Capture the cell that displays the provided text and extract its [x, y] central coordinate. 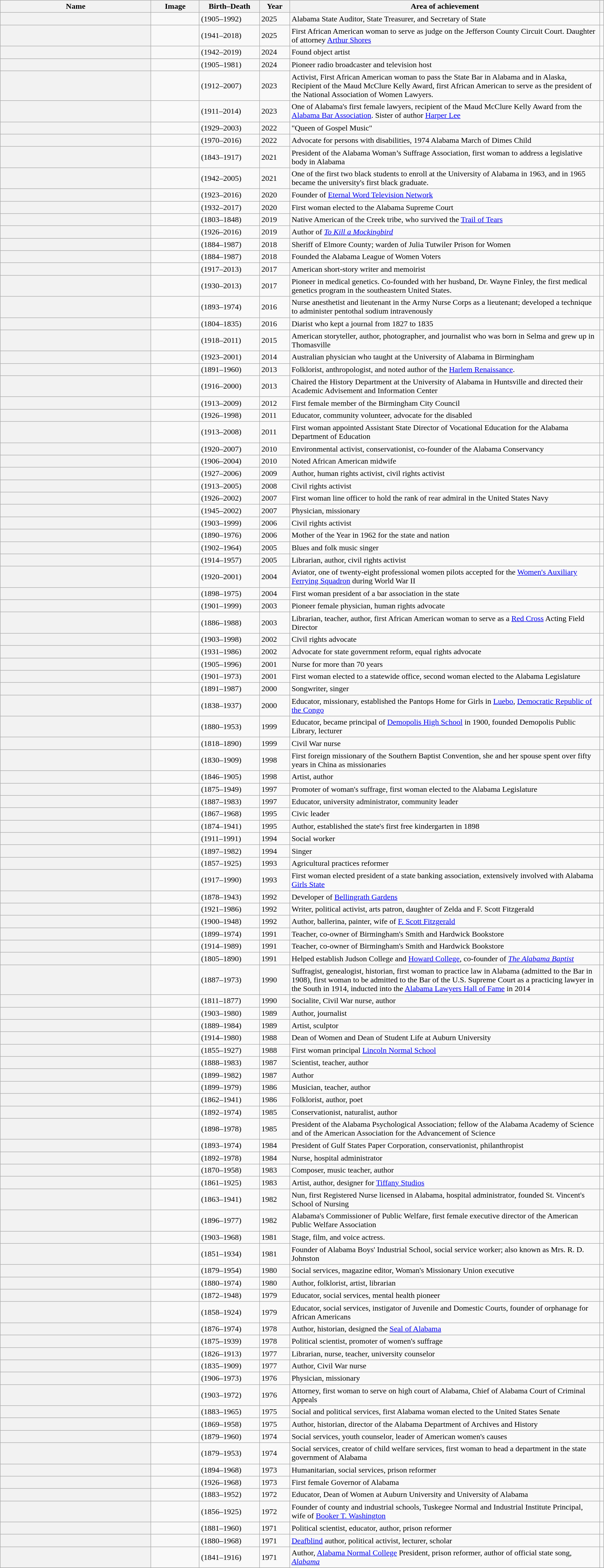
(1841–1916) [229, 1557]
Folklorist, author, poet [445, 1100]
(1856–1925) [229, 1512]
(1818–1890) [229, 743]
(1891–1987) [229, 689]
Founded the Alabama League of Women Voters [445, 257]
(1905–1996) [229, 664]
Author, historian, director of the Alabama Department of Archives and History [445, 1424]
Author, human rights activist, civil rights activist [445, 474]
(1927–2006) [229, 474]
First woman elected to a statewide office, second woman elected to the Alabama Legislature [445, 677]
(1826–1913) [229, 1353]
Pioneer in medical genetics. Co-founded with her husband, Dr. Wayne Finley, the first medical genetics program in the southeastern United States. [445, 286]
Librarian, teacher, author, first African American woman to serve as a Red Cross Acting Field Director [445, 623]
Author of To Kill a Mockingbird [445, 232]
(1805–1890) [229, 959]
(1878–1943) [229, 897]
President of the Alabama Woman’s Suffrage Association, first woman to address a legislative body in Alabama [445, 157]
(1843–1917) [229, 157]
Socialite, Civil War nurse, author [445, 1001]
Pioneer female physician, human rights advocate [445, 606]
One of the first two black students to enroll at the University of Alabama in 1963, and in 1965 became the university's first black graduate. [445, 178]
(1875–1939) [229, 1341]
Educator, became principal of Demopolis High School in 1900, founded Demopolis Public Library, lecturer [445, 727]
(1932–2017) [229, 207]
(1920–2007) [229, 449]
Civic leader [445, 814]
(1891–1960) [229, 369]
(1913–2009) [229, 403]
Scientist, teacher, author [445, 1063]
Native American of the Creek tribe, who survived the Trail of Tears [445, 220]
(1881–1960) [229, 1528]
Nurse for more than 70 years [445, 664]
(1941–2018) [229, 36]
(1887–1973) [229, 980]
Educator, social services, instigator of Juvenile and Domestic Courts, founder of orphanage for African Americans [445, 1312]
Deafblind author, political activist, lecturer, scholar [445, 1540]
(1855–1927) [229, 1050]
Author, Alabama Normal College President, prison reformer, author of official state song, Alabama [445, 1557]
(1931–1986) [229, 652]
Musician, teacher, author [445, 1087]
Nun, first Registered Nurse licensed in Alabama, hospital administrator, founded St. Vincent's School of Nursing [445, 1199]
Noted African American midwife [445, 461]
(1930–2013) [229, 286]
Attorney, first woman to serve on high court of Alabama, Chief of Alabama Court of Criminal Appeals [445, 1395]
Political scientist, promoter of women's suffrage [445, 1341]
(1914–1980) [229, 1038]
(1872–1948) [229, 1295]
Advocate for state government reform, equal rights advocate [445, 652]
First woman elected president of a state banking association, extensively involved with Alabama Girls State [445, 880]
Promoter of woman's suffrage, first woman elected to the Alabama Legislature [445, 789]
American short-story writer and memoirist [445, 269]
Educator, university administrator, community leader [445, 802]
(1918–2011) [229, 340]
(1942–2019) [229, 52]
(1905–1981) [229, 65]
Author, established the state's first free kindergarten in 1898 [445, 826]
(1803–1848) [229, 220]
(1892–1978) [229, 1158]
2015 [275, 340]
(1897–1982) [229, 851]
"Queen of Gospel Music" [445, 128]
(1811–1877) [229, 1001]
(1903–1972) [229, 1395]
(1916–2000) [229, 386]
Artist, sculptor [445, 1026]
(1906–2004) [229, 461]
Social services, magazine editor, Woman's Missionary Union executive [445, 1271]
(1906–1973) [229, 1378]
Singer [445, 851]
(1903–1999) [229, 523]
Educator, community volunteer, advocate for the disabled [445, 415]
President of Gulf States Paper Corporation, conservationist, philanthropist [445, 1146]
Image [175, 6]
(1914–1957) [229, 560]
Diarist who kept a journal from 1827 to 1835 [445, 324]
Educator, Dean of Women at Auburn University and University of Alabama [445, 1495]
(1942–2005) [229, 178]
(1913–2008) [229, 432]
Author, historian, designed the Seal of Alabama [445, 1329]
(1870–1958) [229, 1170]
Blues and folk music singer [445, 548]
(1858–1924) [229, 1312]
(1896–1977) [229, 1221]
(1920–2001) [229, 577]
2012 [275, 403]
Founder of Eternal Word Television Network [445, 195]
American storyteller, author, photographer, and journalist who was born in Selma and grew up in Thomasville [445, 340]
(1903–1968) [229, 1237]
2008 [275, 486]
Artist, author, designer for Tiffany Studios [445, 1183]
First woman principal Lincoln Normal School [445, 1050]
(1862–1941) [229, 1100]
(1903–1980) [229, 1013]
(1876–1974) [229, 1329]
Educator, missionary, established the Pantops Home for Girls in Luebo, Democratic Republic of the Congo [445, 706]
Humanitarian, social services, prison reformer [445, 1470]
(1879–1953) [229, 1453]
2009 [275, 474]
(1917–1990) [229, 880]
Founder of county and industrial schools, Tuskegee Normal and Industrial Institute Principal, wife of Booker T. Washington [445, 1512]
(1875–1949) [229, 789]
(1912–2007) [229, 86]
(1830–1909) [229, 760]
Environmental activist, conservationist, co-founder of the Alabama Conservancy [445, 449]
Alabama's Commissioner of Public Welfare, first female executive director of the American Public Welfare Association [445, 1221]
(1846–1905) [229, 777]
Nurse anesthetist and lieutenant in the Army Nurse Corps as a lieutenant; developed a technique to administer pentothal sodium intravenously [445, 307]
Librarian, author, civil rights activist [445, 560]
(1926–1998) [229, 415]
(1887–1983) [229, 802]
Civil War nurse [445, 743]
First woman appointed Assistant State Director of Vocational Education for the Alabama Department of Education [445, 432]
Developer of Bellingrath Gardens [445, 897]
Mother of the Year in 1962 for the state and nation [445, 535]
Songwriter, singer [445, 689]
(1926–2016) [229, 232]
(1892–1974) [229, 1112]
Area of achievement [445, 6]
(1945–2002) [229, 511]
(1898–1975) [229, 593]
Author, Civil War nurse [445, 1366]
Author [445, 1075]
Writer, political activist, arts patron, daughter of Zelda and F. Scott Fitzgerald [445, 909]
Composer, music teacher, author [445, 1170]
Name [76, 6]
(1923–2016) [229, 195]
First foreign missionary of the Southern Baptist Convention, she and her spouse spent over fifty years in China as missionaries [445, 760]
First female member of the Birmingham City Council [445, 403]
Agricultural practices reformer [445, 863]
(1867–1968) [229, 814]
Australian physician who taught at the University of Alabama in Birmingham [445, 357]
Alabama State Auditor, State Treasurer, and Secretary of State [445, 19]
(1901–1999) [229, 606]
Nurse, hospital administrator [445, 1158]
(1905–1992) [229, 19]
(1899–1979) [229, 1087]
Social worker [445, 839]
(1886–1988) [229, 623]
Librarian, nurse, teacher, university counselor [445, 1353]
(1901–1973) [229, 677]
Social and political services, first Alabama woman elected to the United States Senate [445, 1412]
(1889–1984) [229, 1026]
(1883–1952) [229, 1495]
Author, journalist [445, 1013]
Political scientist, educator, author, prison reformer [445, 1528]
Folklorist, anthropologist, and noted author of the Harlem Renaissance. [445, 369]
(1857–1925) [229, 863]
(1926–2002) [229, 498]
First woman elected to the Alabama Supreme Court [445, 207]
Stage, film, and voice actress. [445, 1237]
Civil rights advocate [445, 639]
(1888–1983) [229, 1063]
Helped establish Judson College and Howard College, co-founder of The Alabama Baptist [445, 959]
(1917–2013) [229, 269]
(1890–1976) [229, 535]
(1911–2014) [229, 111]
(1804–1835) [229, 324]
(1899–1974) [229, 934]
First female Governor of Alabama [445, 1482]
Social services, creator of child welfare services, first woman to head a department in the state government of Alabama [445, 1453]
Social services, youth counselor, leader of American women's causes [445, 1437]
2014 [275, 357]
(1861–1925) [229, 1183]
Dean of Women and Dean of Student Life at Auburn University [445, 1038]
Sheriff of Elmore County; warden of Julia Tutwiler Prison for Women [445, 244]
Artist, author [445, 777]
(1879–1960) [229, 1437]
(1863–1941) [229, 1199]
Conservationist, naturalist, author [445, 1112]
(1900–1948) [229, 922]
Author, ballerina, painter, wife of F. Scott Fitzgerald [445, 922]
(1880–1968) [229, 1540]
(1880–1953) [229, 727]
(1869–1958) [229, 1424]
Found object artist [445, 52]
(1926–1968) [229, 1482]
(1914–1989) [229, 946]
(1903–1998) [229, 639]
One of Alabama's first female lawyers, recipient of the Maud McClure Kelly Award from the Alabama Bar Association. Sister of author Harper Lee [445, 111]
(1921–1986) [229, 909]
(1835–1909) [229, 1366]
(1879–1954) [229, 1271]
(1911–1991) [229, 839]
(1898–1978) [229, 1129]
(1880–1974) [229, 1283]
First African American woman to serve as judge on the Jefferson County Circuit Court. Daughter of attorney Arthur Shores [445, 36]
Pioneer radio broadcaster and television host [445, 65]
(1923–2001) [229, 357]
Advocate for persons with disabilities, 1974 Alabama March of Dimes Child [445, 140]
Author, folklorist, artist, librarian [445, 1283]
First woman line officer to hold the rank of rear admiral in the United States Navy [445, 498]
(1899–1982) [229, 1075]
(1851–1934) [229, 1254]
First woman president of a bar association in the state [445, 593]
(1929–2003) [229, 128]
Educator, social services, mental health pioneer [445, 1295]
(1883–1965) [229, 1412]
Aviator, one of twenty-eight professional women pilots accepted for the Women's Auxiliary Ferrying Squadron during World War II [445, 577]
Founder of Alabama Boys' Industrial School, social service worker; also known as Mrs. R. D. Johnston [445, 1254]
(1913–2005) [229, 486]
(1902–1964) [229, 548]
(1874–1941) [229, 826]
Year [275, 6]
(1970–2016) [229, 140]
(1894–1968) [229, 1470]
(1838–1937) [229, 706]
Chaired the History Department at the University of Alabama in Huntsville and directed their Academic Advisement and Information Center [445, 386]
Birth–Death [229, 6]
